Determine the (X, Y) coordinate at the center of the cell enclosing the given text.  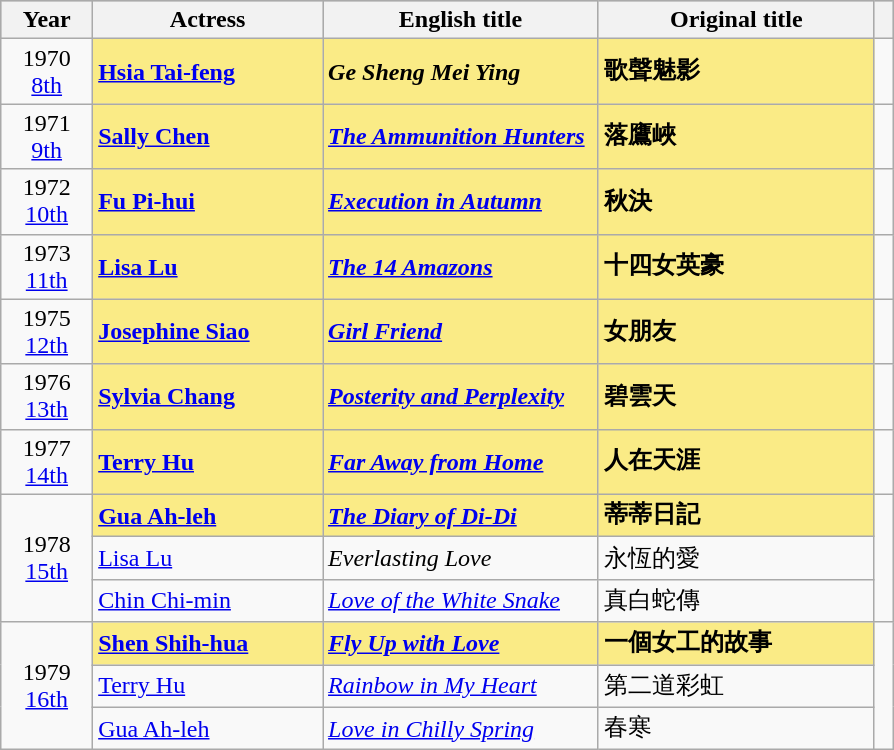
Actress (208, 20)
Ge Sheng Mei Ying (461, 72)
女朋友 (736, 332)
197714th (47, 462)
第二道彩虹 (736, 686)
Everlasting Love (461, 558)
春寒 (736, 728)
Year (47, 20)
歌聲魅影 (736, 72)
十四女英豪 (736, 266)
Girl Friend (461, 332)
The 14 Amazons (461, 266)
197613th (47, 396)
197916th (47, 686)
碧雲天 (736, 396)
Chin Chi-min (208, 600)
Fu Pi-hui (208, 202)
Love of the White Snake (461, 600)
永恆的愛 (736, 558)
Posterity and Perplexity (461, 396)
Far Away from Home (461, 462)
Love in Chilly Spring (461, 728)
English title (461, 20)
Original title (736, 20)
19708th (47, 72)
The Diary of Di-Di (461, 516)
真白蛇傳 (736, 600)
Fly Up with Love (461, 644)
19719th (47, 136)
Josephine Siao (208, 332)
Shen Shih-hua (208, 644)
Sally Chen (208, 136)
人在天涯 (736, 462)
Sylvia Chang (208, 396)
197311th (47, 266)
Rainbow in My Heart (461, 686)
蒂蒂日記 (736, 516)
一個女工的故事 (736, 644)
197815th (47, 558)
The Ammunition Hunters (461, 136)
Execution in Autumn (461, 202)
落鷹峽 (736, 136)
秋決 (736, 202)
Hsia Tai-feng (208, 72)
197512th (47, 332)
197210th (47, 202)
